Output the (x, y) coordinate of the center of the cell containing the given text.  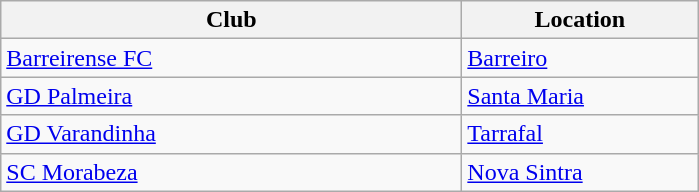
GD Palmeira (232, 96)
Barreirense FC (232, 58)
Nova Sintra (580, 172)
GD Varandinha (232, 134)
Location (580, 20)
Barreiro (580, 58)
SC Morabeza (232, 172)
Club (232, 20)
Tarrafal (580, 134)
Santa Maria (580, 96)
